Pinpoint the cell where the given text exists, returning its (x, y) midpoint coordinate. 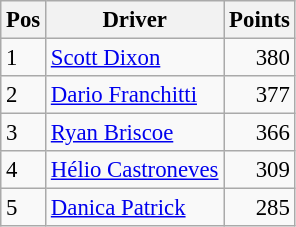
Dario Franchitti (135, 95)
Hélio Castroneves (135, 170)
380 (260, 58)
5 (24, 208)
Scott Dixon (135, 58)
Danica Patrick (135, 208)
285 (260, 208)
366 (260, 133)
377 (260, 95)
2 (24, 95)
Driver (135, 20)
4 (24, 170)
1 (24, 58)
309 (260, 170)
Ryan Briscoe (135, 133)
3 (24, 133)
Pos (24, 20)
Points (260, 20)
